Extract the (X, Y) coordinate from the center of the cell holding the provided text.  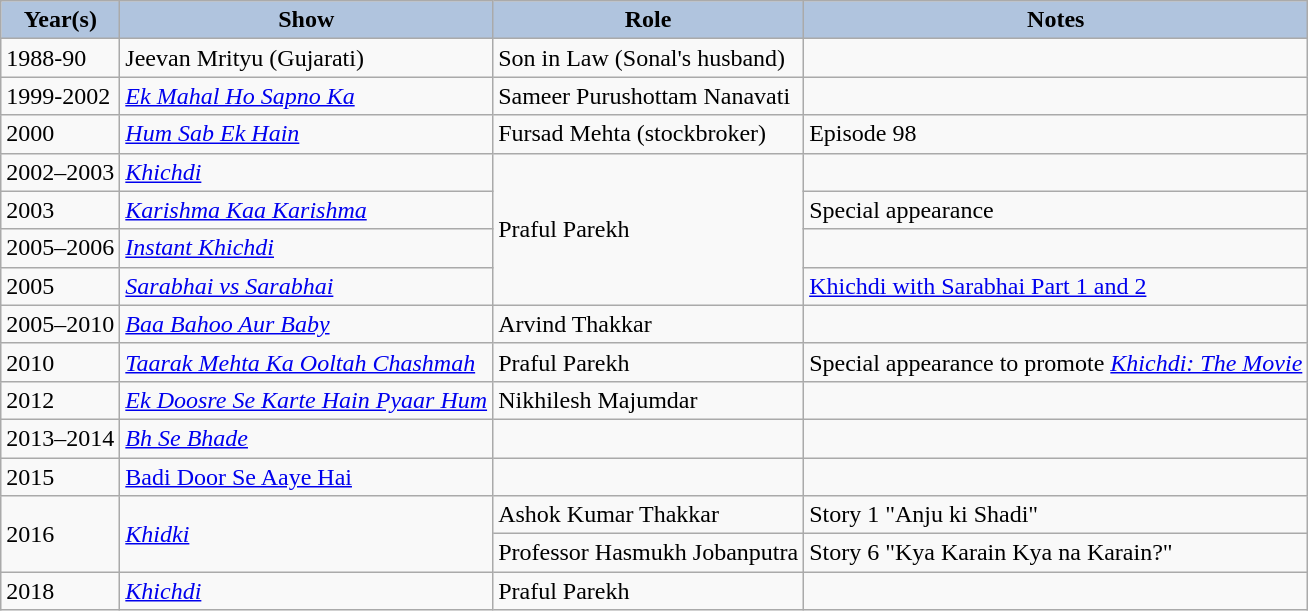
2010 (60, 362)
Sarabhai vs Sarabhai (306, 286)
1999-2002 (60, 96)
2000 (60, 134)
Year(s) (60, 20)
2018 (60, 591)
Khichdi with Sarabhai Part 1 and 2 (1056, 286)
Sameer Purushottam Nanavati (648, 96)
2002–2003 (60, 172)
2016 (60, 534)
2005 (60, 286)
Story 6 "Kya Karain Kya na Karain?" (1056, 553)
2012 (60, 400)
Ashok Kumar Thakkar (648, 515)
Son in Law (Sonal's husband) (648, 58)
Nikhilesh Majumdar (648, 400)
2005–2010 (60, 324)
Hum Sab Ek Hain (306, 134)
2015 (60, 477)
Bh Se Bhade (306, 438)
1988-90 (60, 58)
Karishma Kaa Karishma (306, 210)
Episode 98 (1056, 134)
Story 1 "Anju ki Shadi" (1056, 515)
Badi Door Se Aaye Hai (306, 477)
Ek Doosre Se Karte Hain Pyaar Hum (306, 400)
Ek Mahal Ho Sapno Ka (306, 96)
Special appearance (1056, 210)
Notes (1056, 20)
Taarak Mehta Ka Ooltah Chashmah (306, 362)
2005–2006 (60, 248)
Khidki (306, 534)
Show (306, 20)
Special appearance to promote Khichdi: The Movie (1056, 362)
Professor Hasmukh Jobanputra (648, 553)
Baa Bahoo Aur Baby (306, 324)
Instant Khichdi (306, 248)
Jeevan Mrityu (Gujarati) (306, 58)
Arvind Thakkar (648, 324)
2013–2014 (60, 438)
2003 (60, 210)
Fursad Mehta (stockbroker) (648, 134)
Role (648, 20)
